Output the (x, y) coordinate of the center of the cell containing the given text.  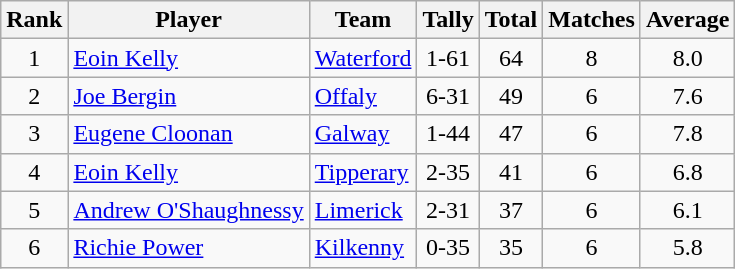
6.1 (688, 210)
Team (363, 20)
0-35 (448, 248)
5 (34, 210)
Limerick (363, 210)
49 (511, 96)
2-31 (448, 210)
1-44 (448, 134)
Andrew O'Shaughnessy (188, 210)
47 (511, 134)
1-61 (448, 58)
6-31 (448, 96)
2-35 (448, 172)
7.8 (688, 134)
4 (34, 172)
Waterford (363, 58)
Kilkenny (363, 248)
Total (511, 20)
Rank (34, 20)
Richie Power (188, 248)
1 (34, 58)
Matches (592, 20)
6.8 (688, 172)
Average (688, 20)
Galway (363, 134)
2 (34, 96)
Player (188, 20)
37 (511, 210)
41 (511, 172)
35 (511, 248)
Eugene Cloonan (188, 134)
8.0 (688, 58)
Tipperary (363, 172)
Joe Bergin (188, 96)
8 (592, 58)
5.8 (688, 248)
Offaly (363, 96)
64 (511, 58)
Tally (448, 20)
3 (34, 134)
7.6 (688, 96)
